Detect which cell encompasses the target text, then output its (X, Y) center coordinate. 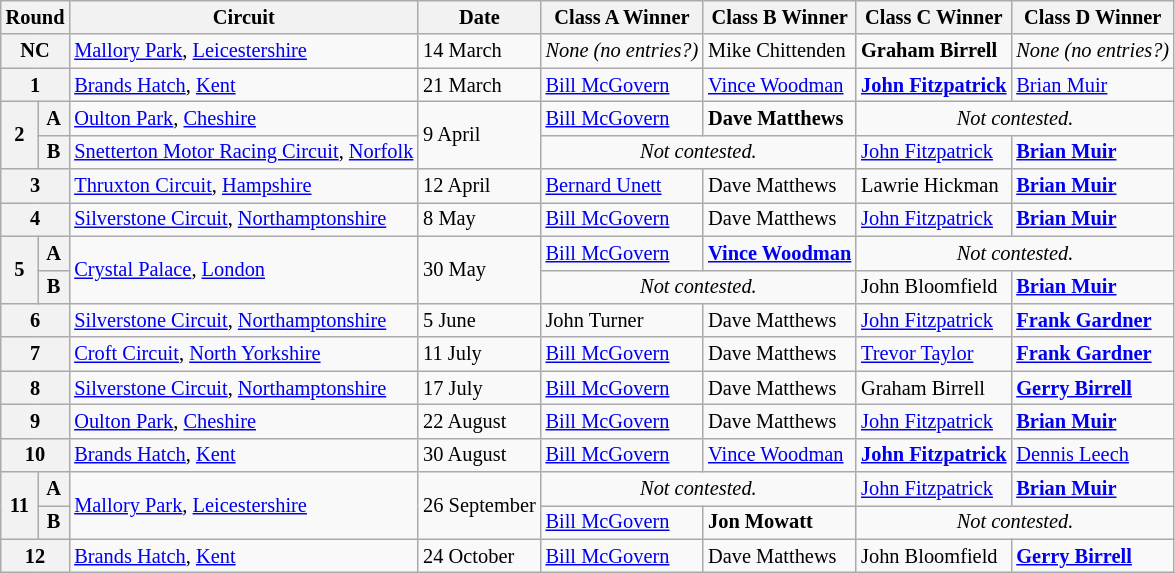
Class A Winner (622, 17)
Bernard Unett (622, 186)
17 July (479, 388)
24 October (479, 556)
8 (36, 388)
John Turner (622, 320)
Snetterton Motor Racing Circuit, Norfolk (244, 152)
5 June (479, 320)
30 May (479, 270)
6 (36, 320)
1 (36, 85)
Lawrie Hickman (934, 186)
Class C Winner (934, 17)
3 (36, 186)
2 (20, 134)
9 April (479, 134)
Class B Winner (780, 17)
Circuit (244, 17)
Dennis Leech (1092, 455)
5 (20, 270)
Mike Chittenden (780, 51)
11 (20, 506)
8 May (479, 219)
26 September (479, 506)
Jon Mowatt (780, 522)
Date (479, 17)
4 (36, 219)
Round (36, 17)
7 (36, 354)
21 March (479, 85)
12 April (479, 186)
Class D Winner (1092, 17)
14 March (479, 51)
22 August (479, 421)
9 (36, 421)
10 (36, 455)
Croft Circuit, North Yorkshire (244, 354)
30 August (479, 455)
Thruxton Circuit, Hampshire (244, 186)
12 (36, 556)
NC (36, 51)
Trevor Taylor (934, 354)
11 July (479, 354)
Crystal Palace, London (244, 270)
